Scan for the cell matching the given text and deliver its (X, Y) coordinate at center. 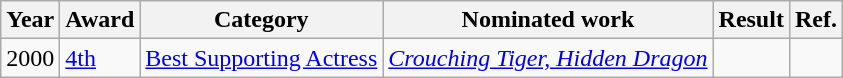
Year (30, 20)
Category (262, 20)
4th (100, 58)
2000 (30, 58)
Best Supporting Actress (262, 58)
Ref. (816, 20)
Result (751, 20)
Crouching Tiger, Hidden Dragon (548, 58)
Nominated work (548, 20)
Award (100, 20)
